Return (X, Y) of the center of cell containing provided text 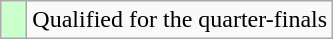
Qualified for the quarter-finals (180, 20)
